Detect which cell encompasses the target text, then output its (x, y) center coordinate. 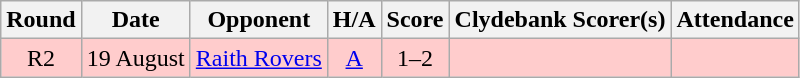
1–2 (415, 58)
Clydebank Scorer(s) (560, 20)
Date (136, 20)
Opponent (258, 20)
Attendance (735, 20)
Round (41, 20)
H/A (354, 20)
19 August (136, 58)
Score (415, 20)
A (354, 58)
R2 (41, 58)
Raith Rovers (258, 58)
